Pinpoint the cell where the given text exists, returning its (x, y) midpoint coordinate. 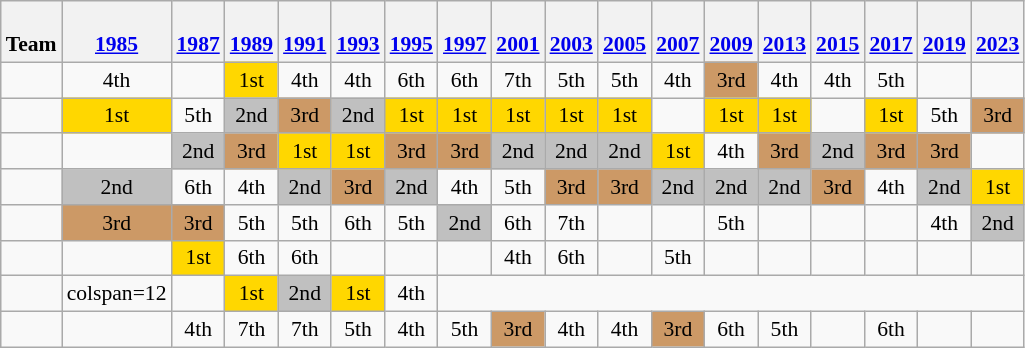
Team (32, 32)
2007 (678, 32)
2001 (518, 32)
1997 (464, 32)
1989 (252, 32)
2015 (838, 32)
1991 (304, 32)
1993 (358, 32)
2013 (784, 32)
2019 (944, 32)
2005 (624, 32)
2003 (572, 32)
1985 (117, 32)
1987 (198, 32)
2009 (730, 32)
1995 (412, 32)
2023 (998, 32)
2017 (890, 32)
colspan=12 (117, 294)
